From the cell containing the given text, extract its center point as [x, y] coordinate. 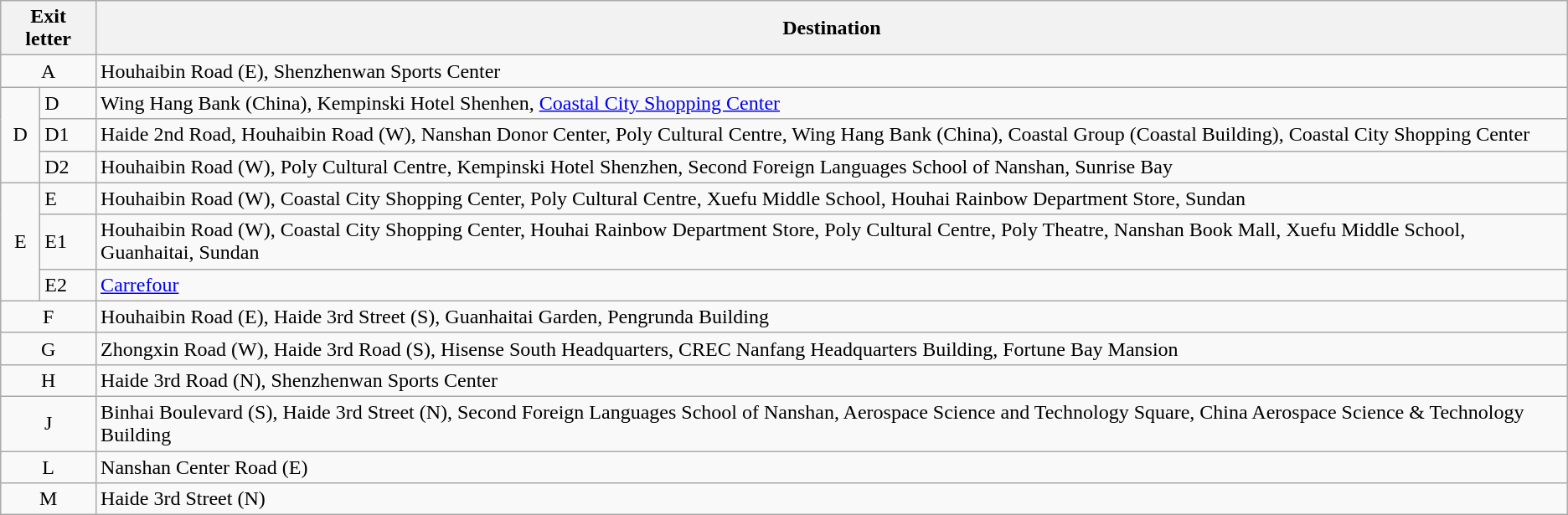
G [49, 348]
Nanshan Center Road (E) [833, 466]
L [49, 466]
Carrefour [833, 285]
E2 [69, 285]
H [49, 380]
Houhaibin Road (E), Haide 3rd Street (S), Guanhaitai Garden, Pengrunda Building [833, 317]
D1 [69, 135]
Houhaibin Road (E), Shenzhenwan Sports Center [833, 71]
J [49, 424]
Zhongxin Road (W), Haide 3rd Road (S), Hisense South Headquarters, CREC Nanfang Headquarters Building, Fortune Bay Mansion [833, 348]
Wing Hang Bank (China), Kempinski Hotel Shenhen, Coastal City Shopping Center [833, 103]
A [49, 71]
Exit letter [49, 28]
Houhaibin Road (W), Poly Cultural Centre, Kempinski Hotel Shenzhen, Second Foreign Languages School of Nanshan, Sunrise Bay [833, 167]
Haide 3rd Street (N) [833, 499]
M [49, 499]
Houhaibin Road (W), Coastal City Shopping Center, Poly Cultural Centre, Xuefu Middle School, Houhai Rainbow Department Store, Sundan [833, 198]
Destination [833, 28]
Haide 3rd Road (N), Shenzhenwan Sports Center [833, 380]
F [49, 317]
E1 [69, 241]
D2 [69, 167]
